Search for the cell housing the specified text and yield its (X, Y) center coordinate. 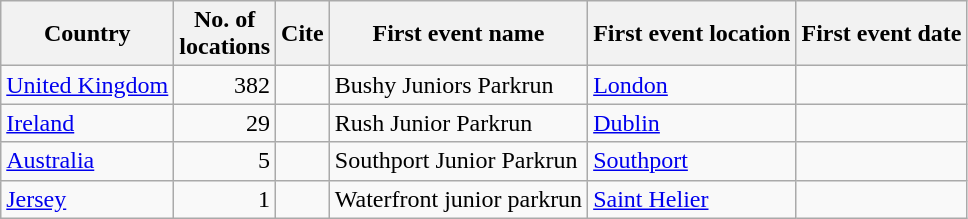
1 (225, 199)
Bushy Juniors Parkrun (458, 85)
London (692, 85)
Saint Helier (692, 199)
Ireland (88, 123)
No. oflocations (225, 34)
5 (225, 161)
Cite (303, 34)
382 (225, 85)
Southport Junior Parkrun (458, 161)
United Kingdom (88, 85)
Dublin (692, 123)
29 (225, 123)
Waterfront junior parkrun (458, 199)
Southport (692, 161)
First event date (882, 34)
Country (88, 34)
First event location (692, 34)
First event name (458, 34)
Rush Junior Parkrun (458, 123)
Jersey (88, 199)
Australia (88, 161)
